Provide the (x, y) coordinate of the cell's center where the given text is located.  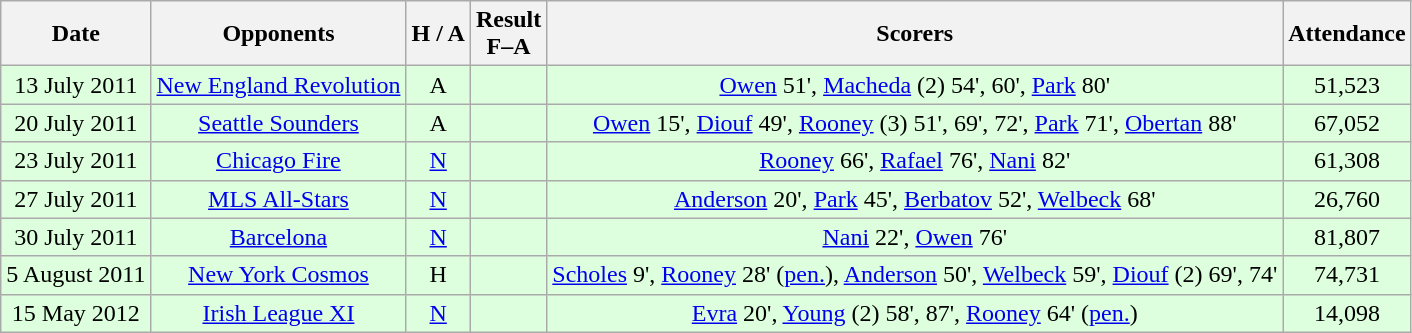
H / A (438, 34)
Owen 15', Diouf 49', Rooney (3) 51', 69', 72', Park 71', Obertan 88' (915, 123)
Rooney 66', Rafael 76', Nani 82' (915, 161)
14,098 (1347, 313)
23 July 2011 (76, 161)
13 July 2011 (76, 85)
Evra 20', Young (2) 58', 87', Rooney 64' (pen.) (915, 313)
51,523 (1347, 85)
Scholes 9', Rooney 28' (pen.), Anderson 50', Welbeck 59', Diouf (2) 69', 74' (915, 275)
5 August 2011 (76, 275)
74,731 (1347, 275)
30 July 2011 (76, 237)
26,760 (1347, 199)
New York Cosmos (278, 275)
Scorers (915, 34)
Barcelona (278, 237)
Irish League XI (278, 313)
Owen 51', Macheda (2) 54', 60', Park 80' (915, 85)
Seattle Sounders (278, 123)
20 July 2011 (76, 123)
61,308 (1347, 161)
Opponents (278, 34)
New England Revolution (278, 85)
81,807 (1347, 237)
27 July 2011 (76, 199)
Date (76, 34)
67,052 (1347, 123)
Anderson 20', Park 45', Berbatov 52', Welbeck 68' (915, 199)
MLS All-Stars (278, 199)
ResultF–A (508, 34)
H (438, 275)
Chicago Fire (278, 161)
Nani 22', Owen 76' (915, 237)
15 May 2012 (76, 313)
Attendance (1347, 34)
